For the text-containing cell, return its midpoint in [X, Y] coordinate format. 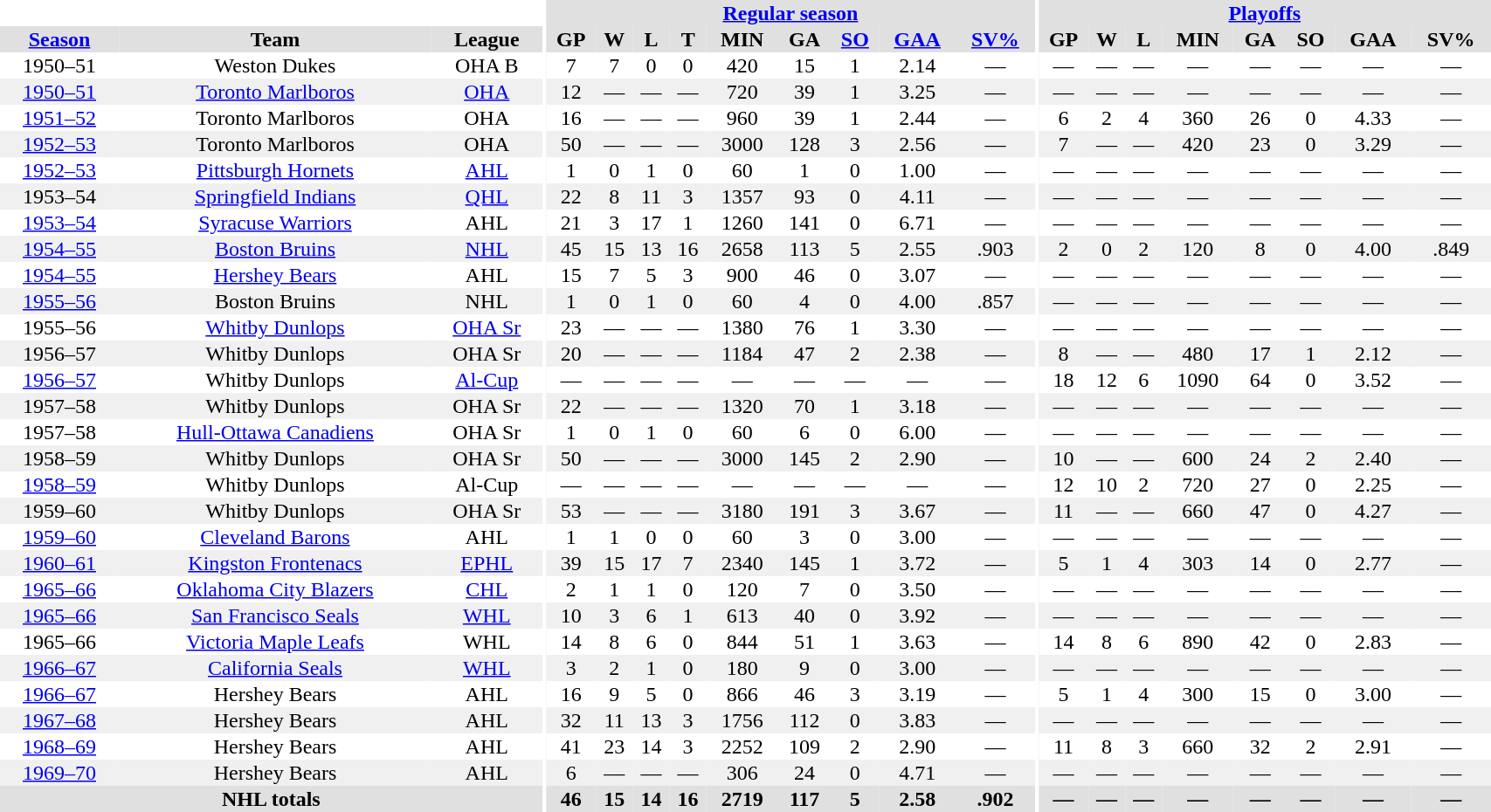
2.12 [1373, 354]
3.29 [1373, 144]
Victoria Maple Leafs [275, 642]
866 [742, 694]
42 [1260, 642]
844 [742, 642]
3.63 [917, 642]
2.44 [917, 118]
51 [805, 642]
NHL totals [271, 799]
1969–70 [59, 773]
109 [805, 747]
141 [805, 223]
3.83 [917, 720]
California Seals [275, 668]
3.25 [917, 92]
6.00 [917, 432]
2.14 [917, 65]
2.56 [917, 144]
2.77 [1373, 563]
53 [571, 511]
Springfield Indians [275, 196]
1951–52 [59, 118]
Season [59, 39]
303 [1198, 563]
3.72 [917, 563]
613 [742, 616]
QHL [487, 196]
Cleveland Barons [275, 537]
Regular season [790, 13]
180 [742, 668]
2340 [742, 563]
2.40 [1373, 458]
306 [742, 773]
3.67 [917, 511]
6.71 [917, 223]
112 [805, 720]
Syracuse Warriors [275, 223]
4.71 [917, 773]
3.30 [917, 327]
960 [742, 118]
360 [1198, 118]
1.00 [917, 170]
3.92 [917, 616]
EPHL [487, 563]
3180 [742, 511]
890 [1198, 642]
300 [1198, 694]
70 [805, 406]
2252 [742, 747]
T [688, 39]
.857 [995, 301]
3.18 [917, 406]
2719 [742, 799]
480 [1198, 354]
4.11 [917, 196]
20 [571, 354]
128 [805, 144]
3.52 [1373, 380]
600 [1198, 458]
Pittsburgh Hornets [275, 170]
4.33 [1373, 118]
900 [742, 275]
Kingston Frontenacs [275, 563]
27 [1260, 485]
1184 [742, 354]
76 [805, 327]
64 [1260, 380]
45 [571, 249]
1260 [742, 223]
Team [275, 39]
1968–69 [59, 747]
2.38 [917, 354]
1967–68 [59, 720]
40 [805, 616]
Hull-Ottawa Canadiens [275, 432]
4.27 [1373, 511]
Playoffs [1265, 13]
Oklahoma City Blazers [275, 589]
2.58 [917, 799]
191 [805, 511]
San Francisco Seals [275, 616]
1380 [742, 327]
1090 [1198, 380]
3.19 [917, 694]
113 [805, 249]
3.50 [917, 589]
117 [805, 799]
3.07 [917, 275]
2.91 [1373, 747]
CHL [487, 589]
18 [1064, 380]
21 [571, 223]
League [487, 39]
1320 [742, 406]
2.83 [1373, 642]
1357 [742, 196]
41 [571, 747]
.903 [995, 249]
2.55 [917, 249]
26 [1260, 118]
2.25 [1373, 485]
Weston Dukes [275, 65]
93 [805, 196]
1756 [742, 720]
.902 [995, 799]
1960–61 [59, 563]
2658 [742, 249]
OHA B [487, 65]
.849 [1451, 249]
